Provide the (X, Y) coordinate of the cell's center where the given text is located.  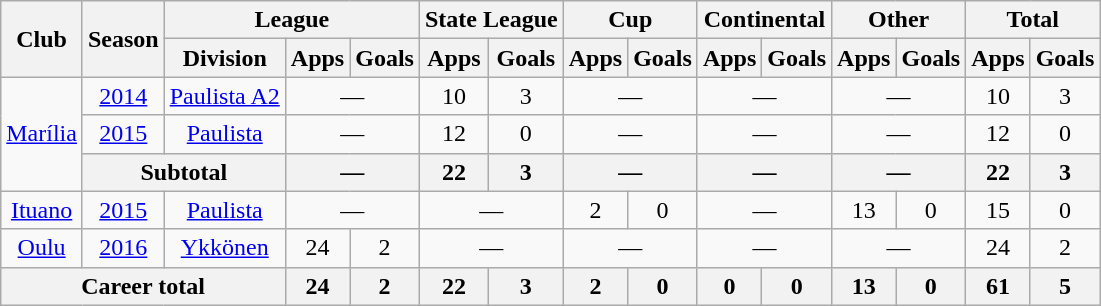
Ituano (42, 210)
15 (998, 210)
2014 (123, 96)
Total (1033, 20)
Subtotal (184, 172)
61 (998, 286)
Career total (144, 286)
Oulu (42, 248)
Division (224, 58)
Cup (630, 20)
Continental (764, 20)
Ykkönen (224, 248)
Marília (42, 134)
League (292, 20)
State League (491, 20)
2016 (123, 248)
Club (42, 39)
Other (899, 20)
Paulista A2 (224, 96)
Season (123, 39)
5 (1065, 286)
